Identify which cell holds the provided text, then report its (X, Y) central coordinate. 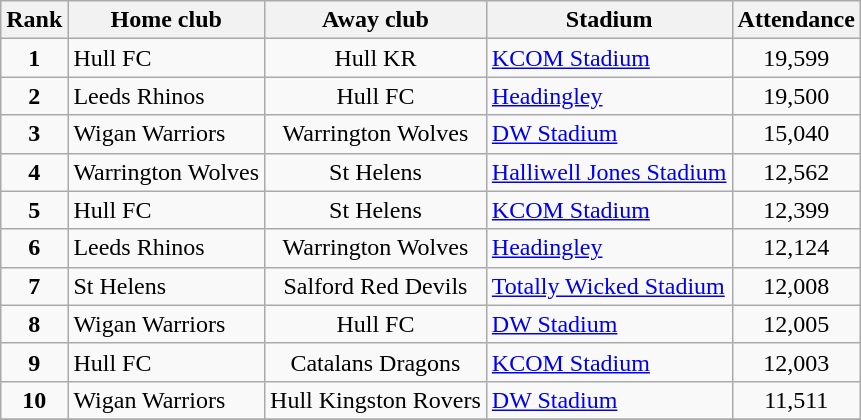
Away club (376, 20)
Salford Red Devils (376, 286)
10 (34, 400)
Hull KR (376, 58)
Totally Wicked Stadium (609, 286)
7 (34, 286)
11,511 (796, 400)
12,005 (796, 324)
Rank (34, 20)
4 (34, 172)
Attendance (796, 20)
15,040 (796, 134)
19,599 (796, 58)
12,399 (796, 210)
3 (34, 134)
Stadium (609, 20)
8 (34, 324)
6 (34, 248)
12,008 (796, 286)
Catalans Dragons (376, 362)
1 (34, 58)
Hull Kingston Rovers (376, 400)
12,003 (796, 362)
Halliwell Jones Stadium (609, 172)
Home club (166, 20)
2 (34, 96)
12,562 (796, 172)
12,124 (796, 248)
9 (34, 362)
5 (34, 210)
19,500 (796, 96)
